Scan for the cell matching the given text and deliver its [x, y] coordinate at center. 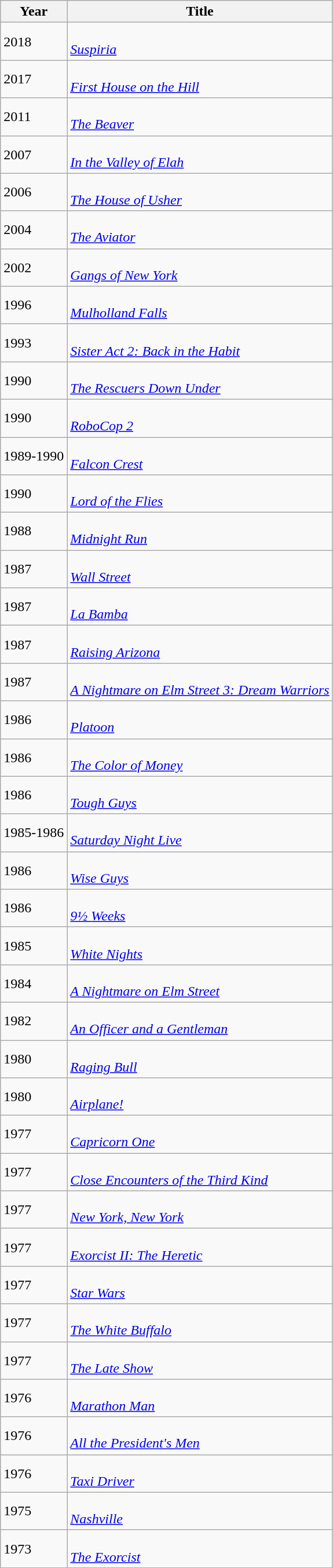
A Nightmare on Elm Street [200, 984]
1982 [34, 1021]
Year [34, 12]
9½ Weeks [200, 908]
The Late Show [200, 1360]
Gangs of New York [200, 268]
In the Valley of Elah [200, 154]
Tough Guys [200, 795]
2017 [34, 79]
1975 [34, 1511]
1973 [34, 1549]
Wise Guys [200, 870]
2004 [34, 229]
1996 [34, 305]
Sister Act 2: Back in the Habit [200, 343]
La Bamba [200, 607]
2007 [34, 154]
Star Wars [200, 1285]
Falcon Crest [200, 455]
2011 [34, 117]
Platoon [200, 719]
The White Buffalo [200, 1323]
A Nightmare on Elm Street 3: Dream Warriors [200, 682]
The Aviator [200, 229]
Midnight Run [200, 532]
Close Encounters of the Third Kind [200, 1172]
Nashville [200, 1511]
All the President's Men [200, 1435]
Mulholland Falls [200, 305]
Wall Street [200, 569]
Airplane! [200, 1097]
RoboCop 2 [200, 418]
First House on the Hill [200, 79]
The Beaver [200, 117]
Marathon Man [200, 1398]
1993 [34, 343]
1988 [34, 532]
White Nights [200, 945]
Taxi Driver [200, 1474]
The Color of Money [200, 758]
Title [200, 12]
The Exorcist [200, 1549]
The Rescuers Down Under [200, 380]
New York, New York [200, 1209]
Raising Arizona [200, 644]
An Officer and a Gentleman [200, 1021]
1984 [34, 984]
Raging Bull [200, 1059]
2006 [34, 192]
1985 [34, 945]
2018 [34, 42]
Lord of the Flies [200, 494]
1985-1986 [34, 833]
Saturday Night Live [200, 833]
Capricorn One [200, 1134]
1989-1990 [34, 455]
Exorcist II: The Heretic [200, 1248]
Suspiria [200, 42]
The House of Usher [200, 192]
2002 [34, 268]
